Detect which cell encompasses the target text, then output its [X, Y] center coordinate. 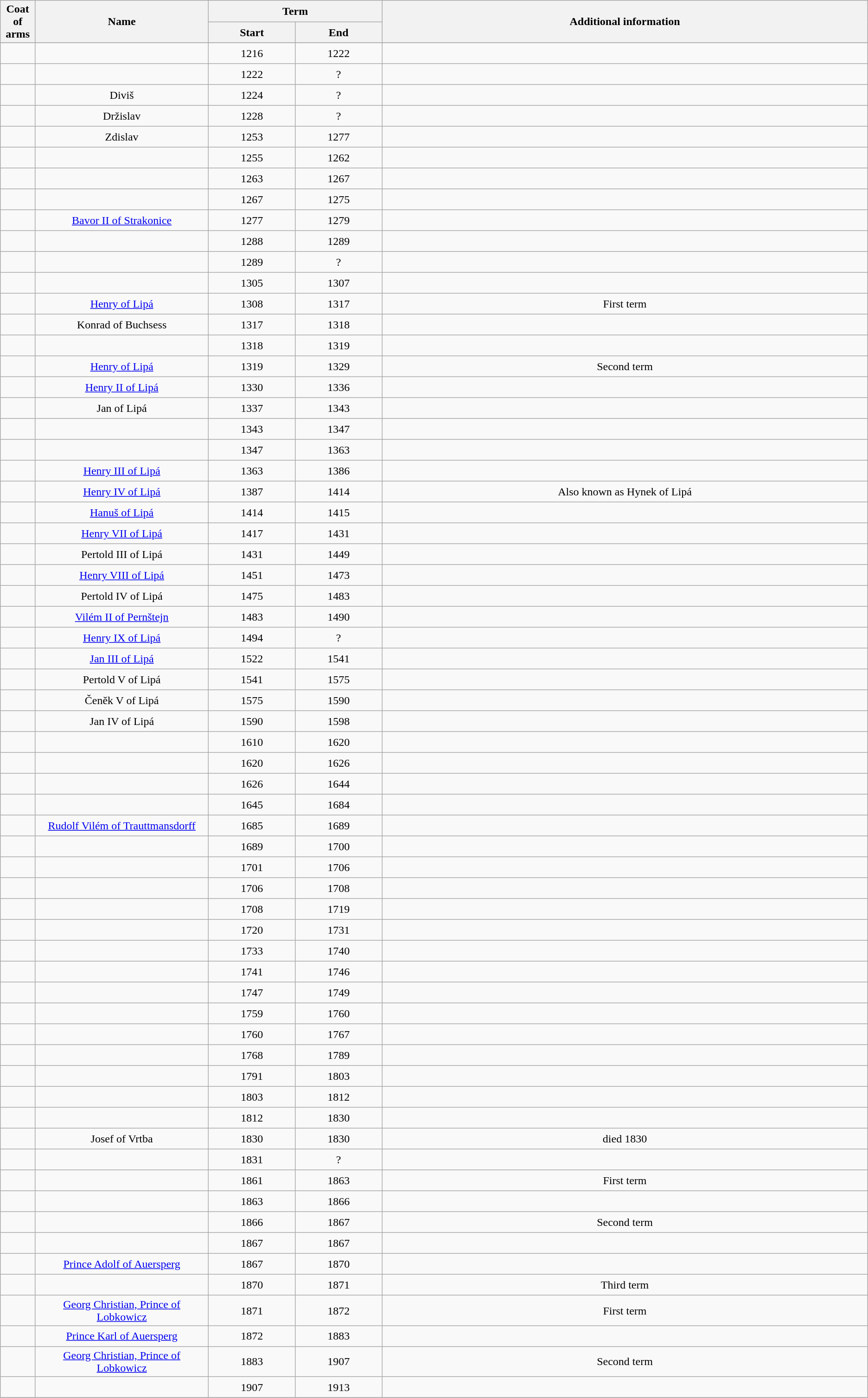
Name [122, 22]
Term [295, 11]
Henry IV of Lipá [122, 492]
1490 [338, 617]
Coat of arms [18, 22]
Start [252, 32]
1451 [252, 575]
1685 [252, 826]
Diviš [122, 96]
1789 [338, 1056]
End [338, 32]
Prince Karl of Auersperg [122, 1336]
1610 [252, 742]
Jan IV of Lipá [122, 722]
Prince Adolf of Auersperg [122, 1264]
1275 [338, 199]
Držislav [122, 116]
Bavor II of Strakonice [122, 221]
1768 [252, 1056]
1279 [338, 221]
1329 [338, 366]
Third term [625, 1285]
Additional information [625, 22]
1767 [338, 1034]
Pertold III of Lipá [122, 555]
1330 [252, 388]
1598 [338, 722]
1263 [252, 179]
Henry II of Lipá [122, 388]
Zdislav [122, 137]
Henry VIII of Lipá [122, 575]
1473 [338, 575]
1746 [338, 972]
1337 [252, 408]
Henry VII of Lipá [122, 533]
1262 [338, 158]
1747 [252, 993]
Henry III of Lipá [122, 471]
1415 [338, 513]
1913 [338, 1387]
1386 [338, 471]
1307 [338, 283]
1749 [338, 993]
1719 [338, 909]
1449 [338, 555]
1216 [252, 54]
1740 [338, 951]
1701 [252, 867]
Čeněk V of Lipá [122, 700]
1684 [338, 805]
Jan of Lipá [122, 408]
1494 [252, 638]
1255 [252, 158]
1791 [252, 1076]
1700 [338, 847]
Vilém II of Pernštejn [122, 617]
1741 [252, 972]
1831 [252, 1160]
1861 [252, 1181]
Pertold IV of Lipá [122, 596]
1224 [252, 96]
1305 [252, 283]
1228 [252, 116]
Pertold V of Lipá [122, 680]
Konrad of Buchsess [122, 325]
1645 [252, 805]
died 1830 [625, 1139]
1733 [252, 951]
1759 [252, 1014]
Josef of Vrtba [122, 1139]
Rudolf Vilém of Trauttmansdorff [122, 826]
Henry IX of Lipá [122, 638]
1475 [252, 596]
1288 [252, 241]
1387 [252, 492]
1308 [252, 304]
Jan III of Lipá [122, 659]
Also known as Hynek of Lipá [625, 492]
1417 [252, 533]
1644 [338, 784]
1731 [338, 930]
1336 [338, 388]
Hanuš of Lipá [122, 513]
1720 [252, 930]
1522 [252, 659]
1253 [252, 137]
